Return the (x, y) coordinate for the center point of the cell that contains the specified text.  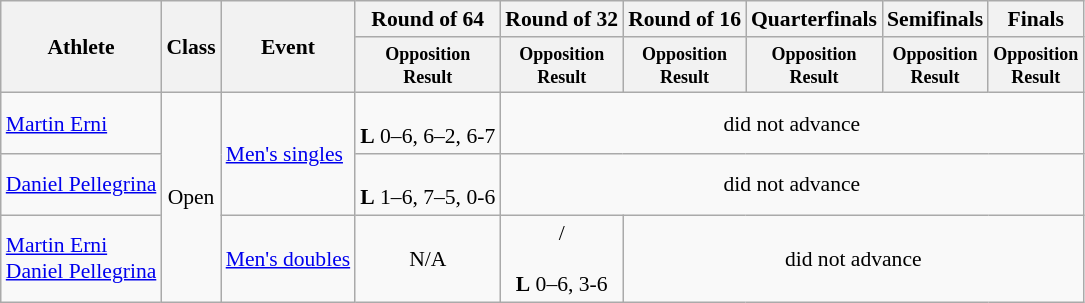
Class (190, 47)
/ L 0–6, 3-6 (562, 258)
L 0–6, 6–2, 6-7 (428, 124)
Round of 16 (684, 19)
N/A (428, 258)
Round of 64 (428, 19)
Daniel Pellegrina (82, 184)
Athlete (82, 47)
Martin Erni Daniel Pellegrina (82, 258)
Open (190, 198)
Martin Erni (82, 124)
Semifinals (935, 19)
Quarterfinals (814, 19)
Men's doubles (288, 258)
Event (288, 47)
Men's singles (288, 154)
Finals (1036, 19)
Round of 32 (562, 19)
L 1–6, 7–5, 0-6 (428, 184)
